Identify which cell holds the provided text, then report its [X, Y] central coordinate. 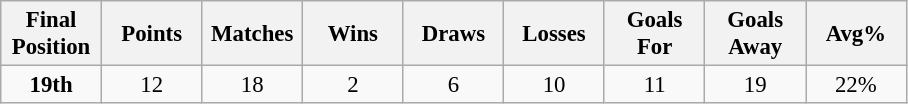
6 [454, 85]
Goals For [654, 34]
Goals Away [756, 34]
Wins [354, 34]
22% [856, 85]
18 [252, 85]
11 [654, 85]
12 [152, 85]
10 [554, 85]
Losses [554, 34]
Matches [252, 34]
Draws [454, 34]
Final Position [52, 34]
2 [354, 85]
Avg% [856, 34]
19th [52, 85]
19 [756, 85]
Points [152, 34]
